Provide the (x, y) coordinate of the cell's center where the given text is located.  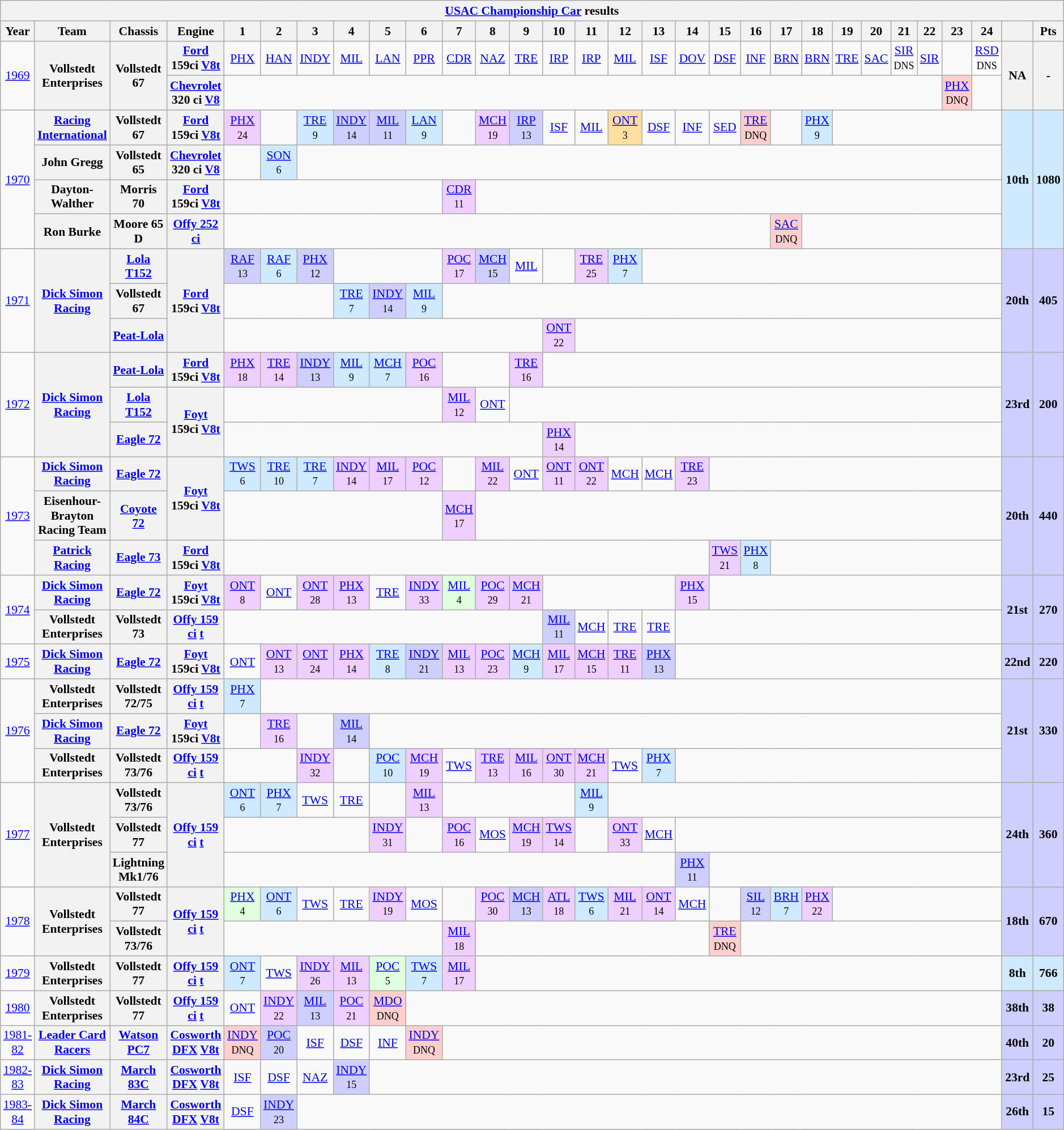
PHXDNQ (956, 93)
Coyote 72 (138, 516)
MIL12 (459, 405)
1972 (18, 405)
270 (1048, 610)
John Gregg (72, 162)
ONT33 (624, 835)
SAC (876, 58)
19 (848, 31)
21 (904, 31)
PHX22 (817, 904)
ONT28 (315, 593)
CDR (459, 58)
POC17 (459, 266)
Morris 70 (138, 197)
26th (1018, 1112)
670 (1048, 921)
USAC Championship Car results (532, 11)
CDR11 (459, 197)
TWS21 (725, 558)
1970 (18, 180)
POC29 (493, 593)
MIL16 (526, 765)
MIL18 (459, 938)
MCH17 (459, 516)
1971 (18, 300)
PHX15 (692, 593)
1080 (1048, 180)
1977 (18, 835)
24 (987, 31)
23 (956, 31)
8 (493, 31)
INDY23 (279, 1112)
1969 (18, 75)
Eisenhour-Brayton Racing Team (72, 516)
1975 (18, 662)
MIL4 (459, 593)
ONT24 (315, 662)
Team (72, 31)
1974 (18, 610)
1978 (18, 921)
1980 (18, 1008)
PPR (424, 58)
MCH7 (388, 371)
1976 (18, 731)
18 (817, 31)
ONT13 (279, 662)
2 (279, 31)
Racing International (72, 128)
Eagle 73 (138, 558)
1983-84 (18, 1112)
INDY32 (315, 765)
ONT8 (242, 593)
Year (18, 31)
Offy 252 ci (196, 231)
POC12 (424, 474)
RAF6 (279, 266)
TRE11 (624, 662)
200 (1048, 405)
SIL12 (756, 904)
8th (1018, 974)
Dayton-Walther (72, 197)
TWS14 (559, 835)
SIR (930, 58)
1973 (18, 516)
38th (1018, 1008)
40th (1018, 1043)
17 (786, 31)
DOV (692, 58)
1981-82 (18, 1043)
7 (459, 31)
TRE14 (279, 371)
Vollstedt 65 (138, 162)
PHX11 (692, 869)
ONT14 (658, 904)
TRE10 (279, 474)
440 (1048, 516)
Engine (196, 31)
13 (658, 31)
1 (242, 31)
IRP13 (526, 128)
PHX12 (315, 266)
March 84C (138, 1112)
March 83C (138, 1078)
INDY (315, 58)
RSDDNS (987, 58)
RAF13 (242, 266)
16 (756, 31)
Chassis (138, 31)
INDY19 (388, 904)
INDY31 (388, 835)
220 (1048, 662)
405 (1048, 300)
Vollstedt 72/75 (138, 696)
MCH9 (526, 662)
POC23 (493, 662)
Watson PC7 (138, 1043)
Leader Card Racers (72, 1043)
INDY21 (424, 662)
MDODNQ (388, 1008)
5 (388, 31)
1982-83 (18, 1078)
12 (624, 31)
330 (1048, 731)
MIL22 (493, 474)
POC20 (279, 1043)
TRE13 (493, 765)
360 (1048, 835)
POC30 (493, 904)
INDY26 (315, 974)
Pts (1048, 31)
38 (1048, 1008)
ONT3 (624, 128)
766 (1048, 974)
Patrick Racing (72, 558)
NA (1018, 75)
POC5 (388, 974)
18th (1018, 921)
ONT30 (559, 765)
Moore 65 D (138, 231)
6 (424, 31)
TRE8 (388, 662)
INDY15 (351, 1078)
4 (351, 31)
1979 (18, 974)
HAN (279, 58)
PHX (242, 58)
22 (930, 31)
INDY33 (424, 593)
11 (591, 31)
SACDNQ (786, 231)
ATL18 (559, 904)
BRH7 (786, 904)
PHX8 (756, 558)
- (1048, 75)
LAN9 (424, 128)
9 (526, 31)
ONT7 (242, 974)
PHX4 (242, 904)
MIL14 (351, 731)
25 (1048, 1078)
Vollstedt 73 (138, 627)
SED (725, 128)
INDY13 (315, 371)
TRE9 (315, 128)
INDY22 (279, 1008)
POC21 (351, 1008)
PHX18 (242, 371)
14 (692, 31)
Ron Burke (72, 231)
PHX9 (817, 128)
MIL21 (624, 904)
SON6 (279, 162)
SIRDNS (904, 58)
24th (1018, 835)
22nd (1018, 662)
POC10 (388, 765)
TRE23 (692, 474)
LAN (388, 58)
Lightning Mk1/76 (138, 869)
MCH13 (526, 904)
TWS7 (424, 974)
10 (559, 31)
TRE25 (591, 266)
10th (1018, 180)
3 (315, 31)
PHX24 (242, 128)
ONT11 (559, 474)
